Detect which cell encompasses the target text, then output its [X, Y] center coordinate. 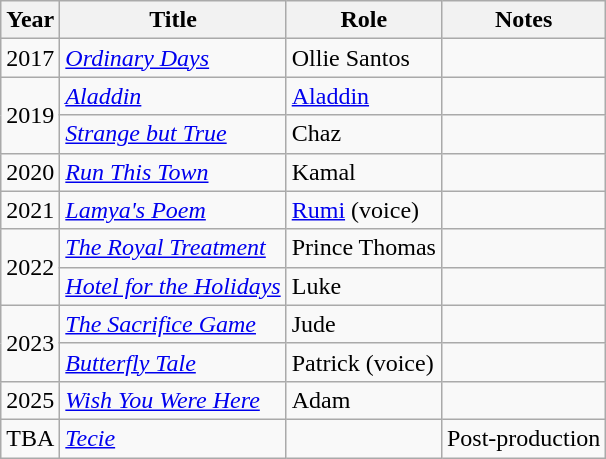
Kamal [364, 172]
The Royal Treatment [173, 248]
Luke [364, 286]
Patrick (voice) [364, 362]
Rumi (voice) [364, 210]
Prince Thomas [364, 248]
2017 [30, 58]
Strange but True [173, 134]
TBA [30, 438]
Ollie Santos [364, 58]
Ordinary Days [173, 58]
2022 [30, 267]
2019 [30, 115]
Butterfly Tale [173, 362]
2023 [30, 343]
Run This Town [173, 172]
2020 [30, 172]
Tecie [173, 438]
Wish You Were Here [173, 400]
Title [173, 20]
Notes [523, 20]
Jude [364, 324]
Chaz [364, 134]
Role [364, 20]
Hotel for the Holidays [173, 286]
2025 [30, 400]
Year [30, 20]
2021 [30, 210]
Lamya's Poem [173, 210]
The Sacrifice Game [173, 324]
Post-production [523, 438]
Adam [364, 400]
